Pinpoint the cell where the given text exists, returning its [x, y] midpoint coordinate. 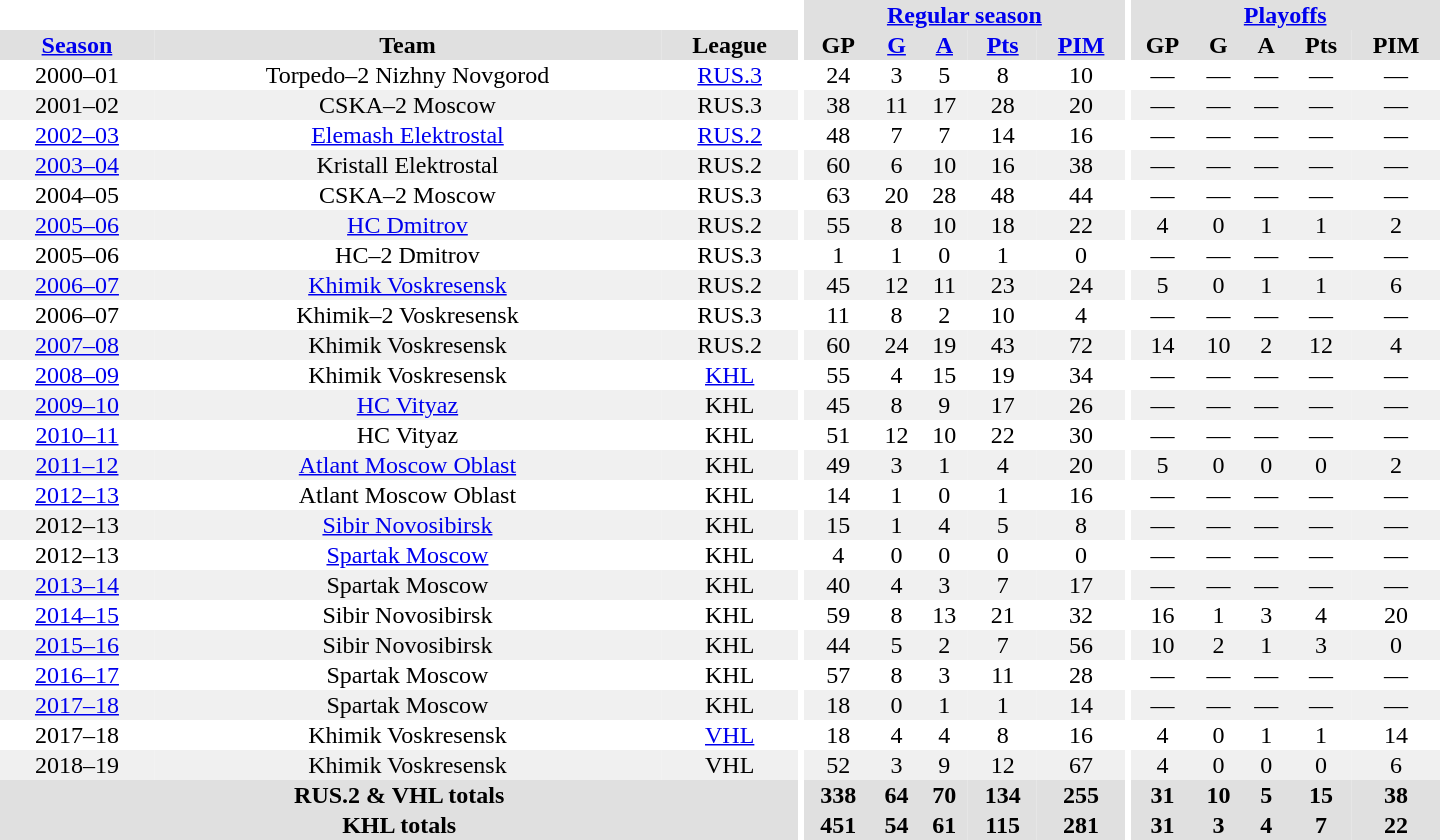
2003–04 [77, 165]
2015–16 [77, 645]
281 [1081, 825]
2007–08 [77, 345]
115 [1002, 825]
Kristall Elektrostal [408, 165]
2018–19 [77, 765]
255 [1081, 795]
72 [1081, 345]
2000–01 [77, 75]
League [730, 45]
338 [838, 795]
Season [77, 45]
57 [838, 675]
HC Dmitrov [408, 225]
451 [838, 825]
13 [944, 615]
2010–11 [77, 435]
Regular season [964, 15]
30 [1081, 435]
134 [1002, 795]
70 [944, 795]
54 [897, 825]
2013–14 [77, 585]
RUS.2 & VHL totals [399, 795]
Playoffs [1285, 15]
59 [838, 615]
Torpedo–2 Nizhny Novgorod [408, 75]
Khimik–2 Voskresensk [408, 315]
2009–10 [77, 405]
2001–02 [77, 105]
2004–05 [77, 195]
KHL totals [399, 825]
61 [944, 825]
21 [1002, 615]
43 [1002, 345]
49 [838, 465]
52 [838, 765]
56 [1081, 645]
Elemash Elektrostal [408, 135]
Team [408, 45]
40 [838, 585]
26 [1081, 405]
HC–2 Dmitrov [408, 255]
2016–17 [77, 675]
2014–15 [77, 615]
64 [897, 795]
2002–03 [77, 135]
67 [1081, 765]
2008–09 [77, 375]
63 [838, 195]
32 [1081, 615]
34 [1081, 375]
23 [1002, 285]
2011–12 [77, 465]
51 [838, 435]
